Find where the given text appears and provide that cell's center as [x, y] coordinate. 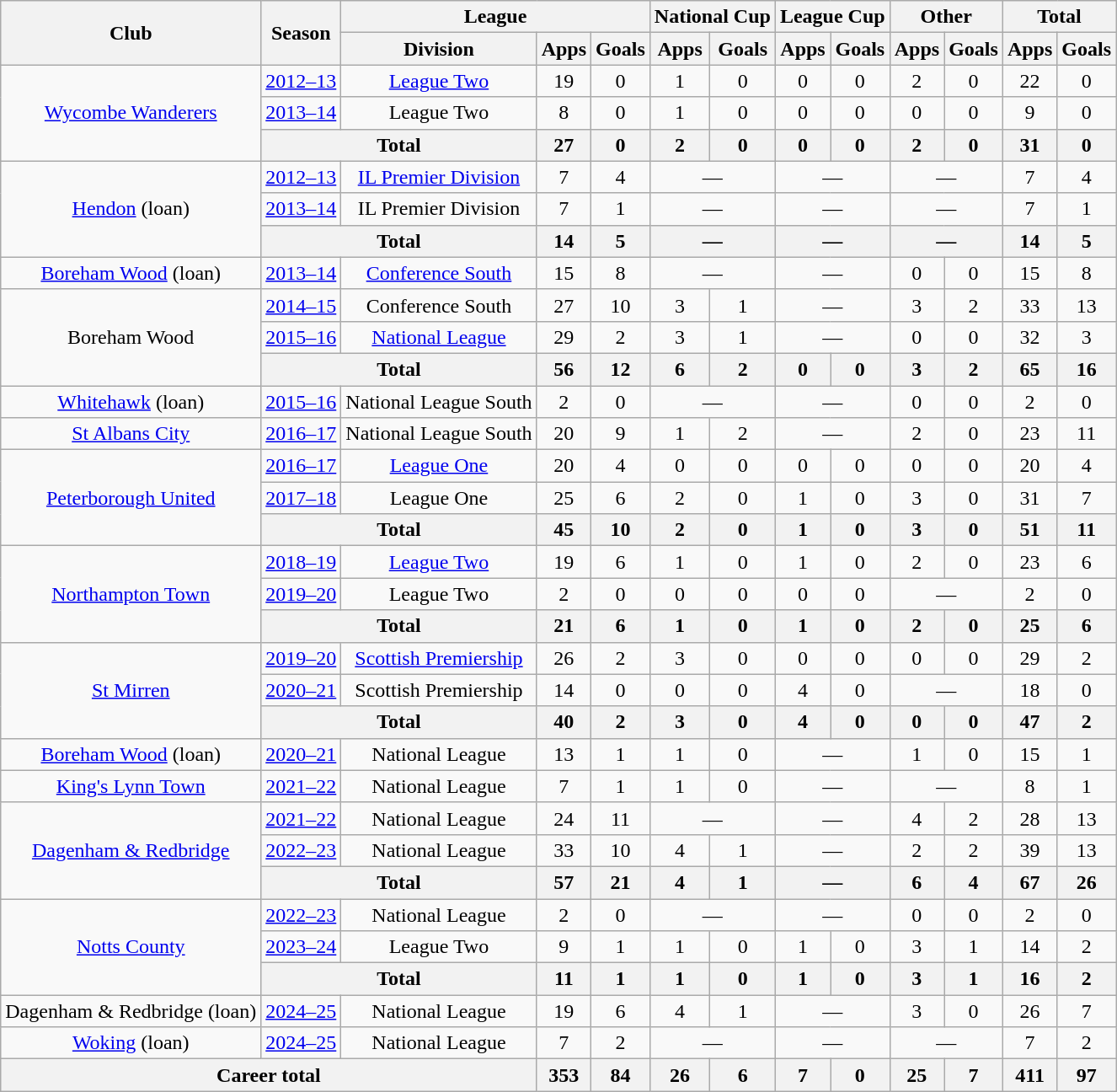
League Cup [832, 17]
Peterborough United [131, 498]
Hendon (loan) [131, 209]
Division [439, 49]
League [495, 17]
St Albans City [131, 434]
51 [1029, 530]
97 [1087, 1075]
2023–24 [302, 947]
2018–19 [302, 562]
411 [1029, 1075]
Northampton Town [131, 594]
Other [946, 17]
24 [564, 818]
67 [1029, 882]
Boreham Wood [131, 337]
22 [1029, 81]
353 [564, 1075]
18 [1029, 690]
40 [564, 722]
Dagenham & Redbridge [131, 850]
Club [131, 33]
Career total [269, 1075]
Whitehawk (loan) [131, 402]
84 [621, 1075]
Season [302, 33]
St Mirren [131, 690]
32 [1029, 337]
Dagenham & Redbridge (loan) [131, 1011]
National Cup [713, 17]
47 [1029, 722]
2017–18 [302, 498]
57 [564, 882]
Woking (loan) [131, 1043]
56 [564, 369]
39 [1029, 850]
Notts County [131, 946]
65 [1029, 369]
2014–15 [302, 305]
45 [564, 530]
King's Lynn Town [131, 786]
12 [621, 369]
28 [1029, 818]
Wycombe Wanderers [131, 113]
